For the text-containing cell, return its midpoint in (x, y) coordinate format. 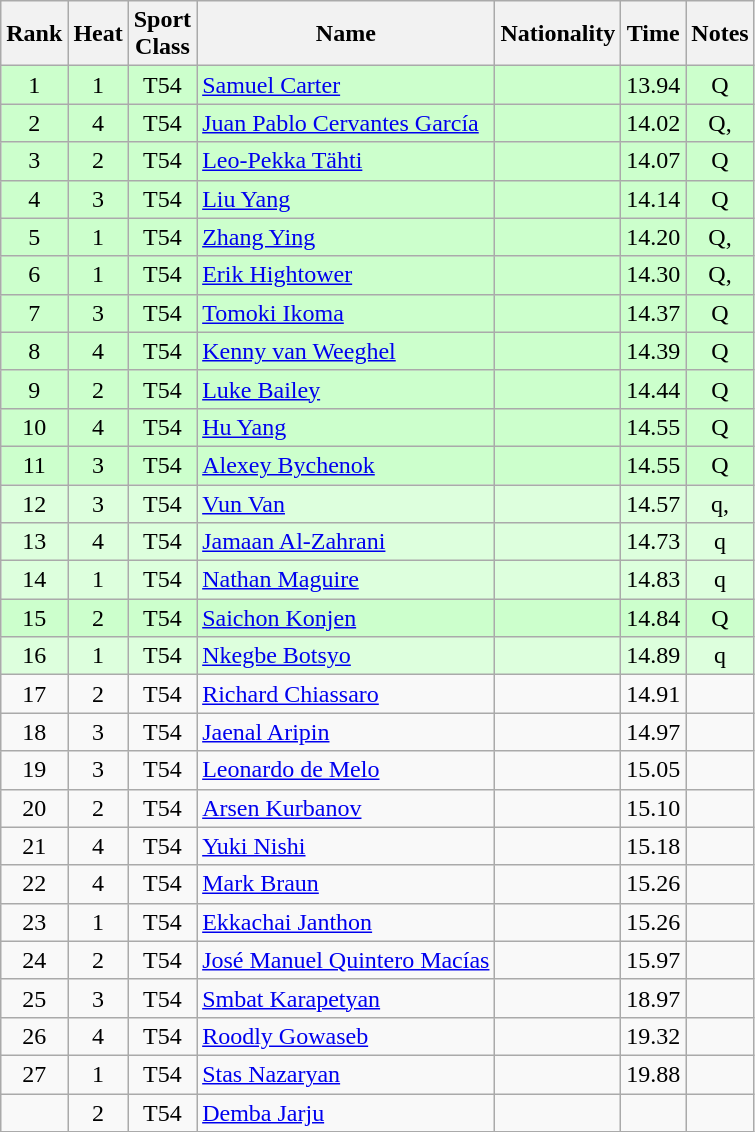
15.10 (654, 808)
19 (34, 770)
14.84 (654, 618)
Erik Hightower (346, 275)
12 (34, 503)
13.94 (654, 85)
14.57 (654, 503)
Nationality (558, 34)
Name (346, 34)
26 (34, 1036)
14 (34, 580)
15.05 (654, 770)
19.88 (654, 1074)
Jamaan Al-Zahrani (346, 542)
Vun Van (346, 503)
Hu Yang (346, 427)
25 (34, 998)
27 (34, 1074)
18.97 (654, 998)
14.73 (654, 542)
Kenny van Weeghel (346, 351)
Smbat Karapetyan (346, 998)
14.07 (654, 161)
Arsen Kurbanov (346, 808)
14.97 (654, 732)
Jaenal Aripin (346, 732)
14.02 (654, 123)
Stas Nazaryan (346, 1074)
Ekkachai Janthon (346, 922)
15.18 (654, 846)
7 (34, 313)
Luke Bailey (346, 389)
14.44 (654, 389)
5 (34, 237)
14.20 (654, 237)
Time (654, 34)
Liu Yang (346, 199)
15 (34, 618)
Saichon Konjen (346, 618)
Juan Pablo Cervantes García (346, 123)
Mark Braun (346, 884)
Nathan Maguire (346, 580)
Roodly Gowaseb (346, 1036)
19.32 (654, 1036)
8 (34, 351)
Nkegbe Botsyo (346, 656)
Yuki Nishi (346, 846)
18 (34, 732)
22 (34, 884)
Heat (98, 34)
14.89 (654, 656)
14.14 (654, 199)
17 (34, 694)
20 (34, 808)
SportClass (162, 34)
9 (34, 389)
Rank (34, 34)
6 (34, 275)
11 (34, 465)
Notes (720, 34)
Leo-Pekka Tähti (346, 161)
24 (34, 960)
21 (34, 846)
Demba Jarju (346, 1113)
Richard Chiassaro (346, 694)
14.37 (654, 313)
14.39 (654, 351)
14.83 (654, 580)
14.30 (654, 275)
Samuel Carter (346, 85)
10 (34, 427)
q, (720, 503)
Alexey Bychenok (346, 465)
23 (34, 922)
16 (34, 656)
15.97 (654, 960)
Zhang Ying (346, 237)
14.91 (654, 694)
Tomoki Ikoma (346, 313)
Leonardo de Melo (346, 770)
13 (34, 542)
José Manuel Quintero Macías (346, 960)
